Pinpoint the cell where the given text exists, returning its (x, y) midpoint coordinate. 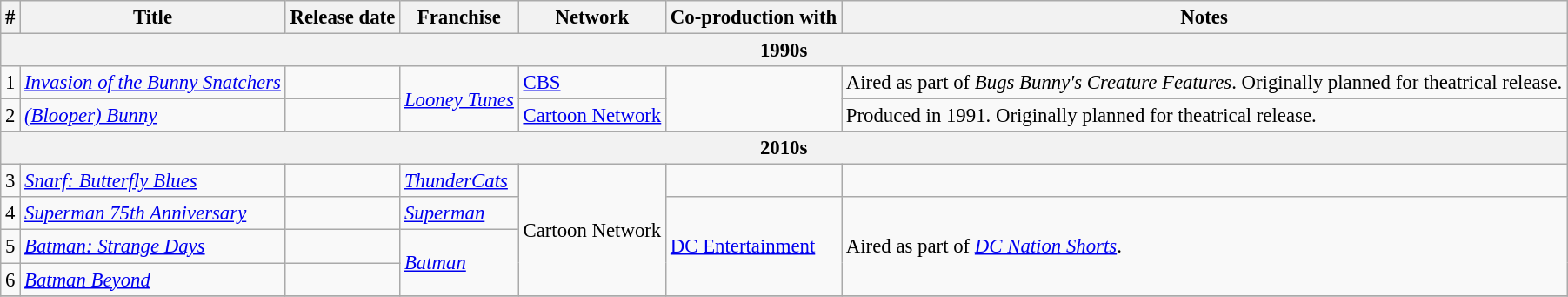
Franchise (459, 17)
Title (153, 17)
2010s (784, 148)
# (10, 17)
5 (10, 246)
Superman 75th Anniversary (153, 213)
Network (591, 17)
Produced in 1991. Originally planned for theatrical release. (1204, 116)
Invasion of the Bunny Snatchers (153, 83)
Batman: Strange Days (153, 246)
Batman (459, 263)
Release date (343, 17)
Notes (1204, 17)
2 (10, 116)
4 (10, 213)
DC Entertainment (754, 246)
(Blooper) Bunny (153, 116)
3 (10, 181)
Superman (459, 213)
ThunderCats (459, 181)
Co-production with (754, 17)
1 (10, 83)
1990s (784, 51)
Aired as part of DC Nation Shorts. (1204, 246)
CBS (591, 83)
Batman Beyond (153, 280)
Aired as part of Bugs Bunny's Creature Features. Originally planned for theatrical release. (1204, 83)
Snarf: Butterfly Blues (153, 181)
6 (10, 280)
Looney Tunes (459, 99)
